Extract the (x, y) coordinate from the center of the cell holding the provided text.  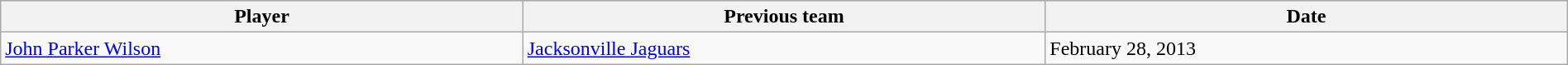
John Parker Wilson (262, 48)
Previous team (784, 17)
Player (262, 17)
Date (1307, 17)
Jacksonville Jaguars (784, 48)
February 28, 2013 (1307, 48)
